Capture the cell that displays the provided text and extract its [x, y] central coordinate. 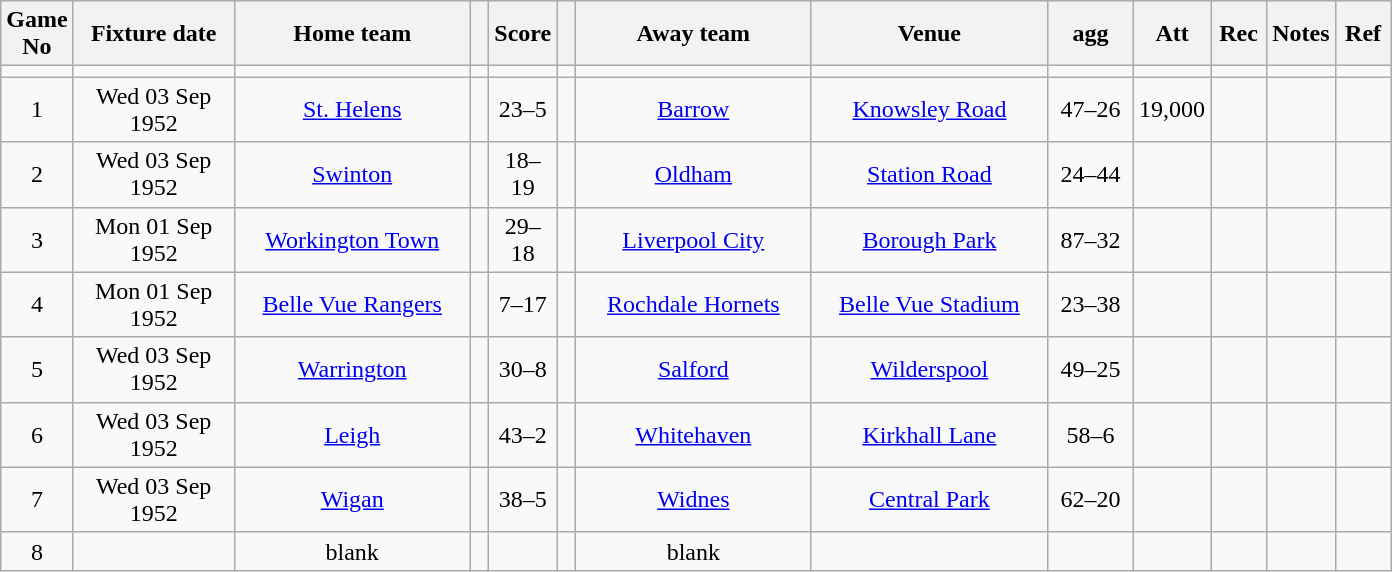
Home team [352, 34]
Wilderspool [929, 370]
Salford [693, 370]
2 [37, 174]
7–17 [523, 304]
Belle Vue Stadium [929, 304]
Barrow [693, 110]
3 [37, 240]
1 [37, 110]
Notes [1301, 34]
Kirkhall Lane [929, 434]
Swinton [352, 174]
Game No [37, 34]
Wigan [352, 500]
23–5 [523, 110]
Workington Town [352, 240]
18–19 [523, 174]
Liverpool City [693, 240]
49–25 [1090, 370]
87–32 [1090, 240]
Fixture date [154, 34]
7 [37, 500]
Rec [1239, 34]
Central Park [929, 500]
agg [1090, 34]
Venue [929, 34]
Oldham [693, 174]
Station Road [929, 174]
24–44 [1090, 174]
Score [523, 34]
Whitehaven [693, 434]
43–2 [523, 434]
29–18 [523, 240]
Warrington [352, 370]
St. Helens [352, 110]
Away team [693, 34]
4 [37, 304]
Leigh [352, 434]
Borough Park [929, 240]
19,000 [1172, 110]
23–38 [1090, 304]
Att [1172, 34]
58–6 [1090, 434]
30–8 [523, 370]
Belle Vue Rangers [352, 304]
38–5 [523, 500]
Ref [1363, 34]
8 [37, 551]
47–26 [1090, 110]
62–20 [1090, 500]
Widnes [693, 500]
5 [37, 370]
6 [37, 434]
Rochdale Hornets [693, 304]
Knowsley Road [929, 110]
